Provide the [X, Y] coordinate of the cell's center where the given text is located.  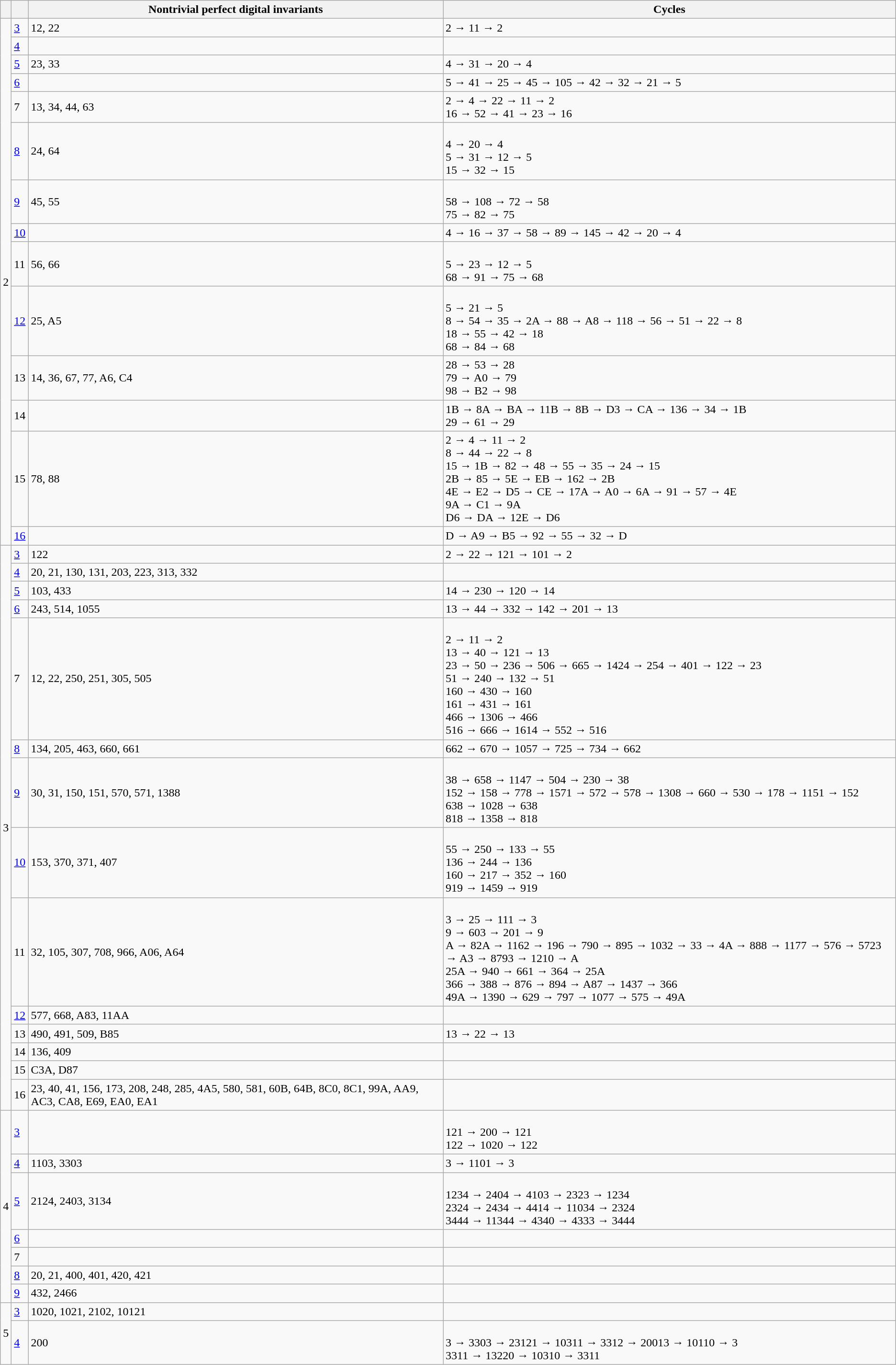
23, 33 [235, 64]
32, 105, 307, 708, 966, A06, A64 [235, 951]
2 → 4 → 22 → 11 → 216 → 52 → 41 → 23 → 16 [670, 107]
2 → 11 → 2 [670, 28]
58 → 108 → 72 → 5875 → 82 → 75 [670, 201]
121 → 200 → 121122 → 1020 → 122 [670, 1132]
2 → 22 → 121 → 101 → 2 [670, 554]
D → A9 → B5 → 92 → 55 → 32 → D [670, 536]
577, 668, A83, 11AA [235, 1015]
5 → 41 → 25 → 45 → 105 → 42 → 32 → 21 → 5 [670, 82]
134, 205, 463, 660, 661 [235, 749]
432, 2466 [235, 1293]
13, 34, 44, 63 [235, 107]
153, 370, 371, 407 [235, 862]
4 → 31 → 20 → 4 [670, 64]
25, A5 [235, 321]
30, 31, 150, 151, 570, 571, 1388 [235, 793]
45, 55 [235, 201]
4 → 20 → 45 → 31 → 12 → 515 → 32 → 15 [670, 151]
20, 21, 130, 131, 203, 223, 313, 332 [235, 572]
490, 491, 509, B85 [235, 1033]
3 → 3303 → 23121 → 10311 → 3312 → 20013 → 10110 → 33311 → 13220 → 10310 → 3311 [670, 1343]
12, 22 [235, 28]
24, 64 [235, 151]
1020, 1021, 2102, 10121 [235, 1311]
662 → 670 → 1057 → 725 → 734 → 662 [670, 749]
4 → 16 → 37 → 58 → 89 → 145 → 42 → 20 → 4 [670, 233]
38 → 658 → 1147 → 504 → 230 → 38152 → 158 → 778 → 1571 → 572 → 578 → 1308 → 660 → 530 → 178 → 1151 → 152638 → 1028 → 638818 → 1358 → 818 [670, 793]
1234 → 2404 → 4103 → 2323 → 12342324 → 2434 → 4414 → 11034 → 23243444 → 11344 → 4340 → 4333 → 3444 [670, 1201]
78, 88 [235, 479]
56, 66 [235, 264]
14, 36, 67, 77, A6, C4 [235, 378]
Cycles [670, 10]
C3A, D87 [235, 1070]
2 [6, 282]
103, 433 [235, 591]
200 [235, 1343]
28 → 53 → 2879 → A0 → 7998 → B2 → 98 [670, 378]
122 [235, 554]
1103, 3303 [235, 1164]
243, 514, 1055 [235, 609]
3 → 1101 → 3 [670, 1164]
5 → 21 → 58 → 54 → 35 → 2A → 88 → A8 → 118 → 56 → 51 → 22 → 818 → 55 → 42 → 1868 → 84 → 68 [670, 321]
2124, 2403, 3134 [235, 1201]
14 → 230 → 120 → 14 [670, 591]
23, 40, 41, 156, 173, 208, 248, 285, 4A5, 580, 581, 60B, 64B, 8C0, 8C1, 99A, AA9, AC3, CA8, E69, EA0, EA1 [235, 1094]
13 → 44 → 332 → 142 → 201 → 13 [670, 609]
Nontrivial perfect digital invariants [235, 10]
1B → 8A → BA → 11B → 8B → D3 → CA → 136 → 34 → 1B29 → 61 → 29 [670, 415]
13 → 22 → 13 [670, 1033]
5 → 23 → 12 → 568 → 91 → 75 → 68 [670, 264]
12, 22, 250, 251, 305, 505 [235, 679]
20, 21, 400, 401, 420, 421 [235, 1275]
55 → 250 → 133 → 55136 → 244 → 136160 → 217 → 352 → 160919 → 1459 → 919 [670, 862]
136, 409 [235, 1052]
